Locate the cell with the specified text and output its (X, Y) center coordinate. 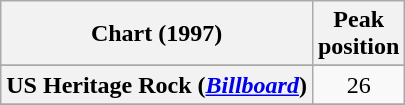
Chart (1997) (157, 34)
Peakposition (358, 34)
US Heritage Rock (Billboard) (157, 85)
26 (358, 85)
